Extract the (x, y) coordinate from the center of the cell holding the provided text.  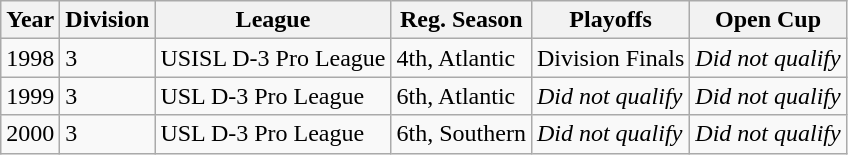
League (273, 20)
USISL D-3 Pro League (273, 58)
1998 (30, 58)
6th, Southern (461, 134)
Division (108, 20)
Division Finals (610, 58)
Open Cup (768, 20)
Playoffs (610, 20)
2000 (30, 134)
Reg. Season (461, 20)
4th, Atlantic (461, 58)
Year (30, 20)
6th, Atlantic (461, 96)
1999 (30, 96)
